For the text-containing cell, return its midpoint in [X, Y] coordinate format. 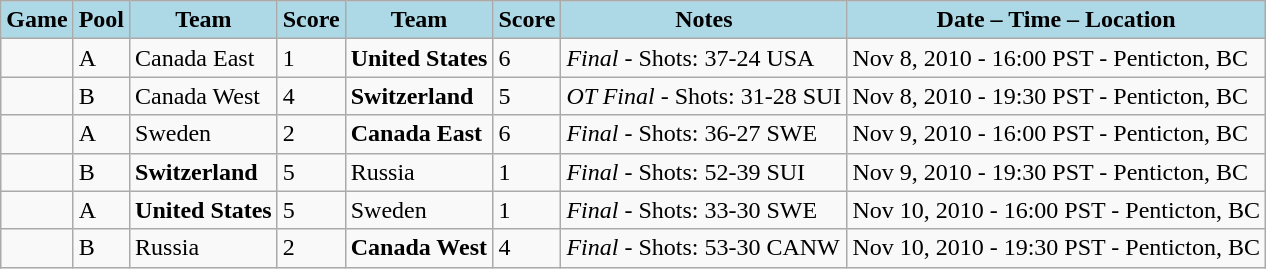
Nov 8, 2010 - 19:30 PST - Penticton, BC [1056, 96]
Notes [704, 20]
Final - Shots: 53-30 CANW [704, 248]
Nov 8, 2010 - 16:00 PST - Penticton, BC [1056, 58]
Nov 10, 2010 - 16:00 PST - Penticton, BC [1056, 210]
Nov 9, 2010 - 16:00 PST - Penticton, BC [1056, 134]
OT Final - Shots: 31-28 SUI [704, 96]
Final - Shots: 37-24 USA [704, 58]
Final - Shots: 36-27 SWE [704, 134]
Pool [101, 20]
Game [37, 20]
Date – Time – Location [1056, 20]
Nov 9, 2010 - 19:30 PST - Penticton, BC [1056, 172]
Nov 10, 2010 - 19:30 PST - Penticton, BC [1056, 248]
Final - Shots: 52-39 SUI [704, 172]
Final - Shots: 33-30 SWE [704, 210]
